Locate the cell with the specified text and output its [X, Y] center coordinate. 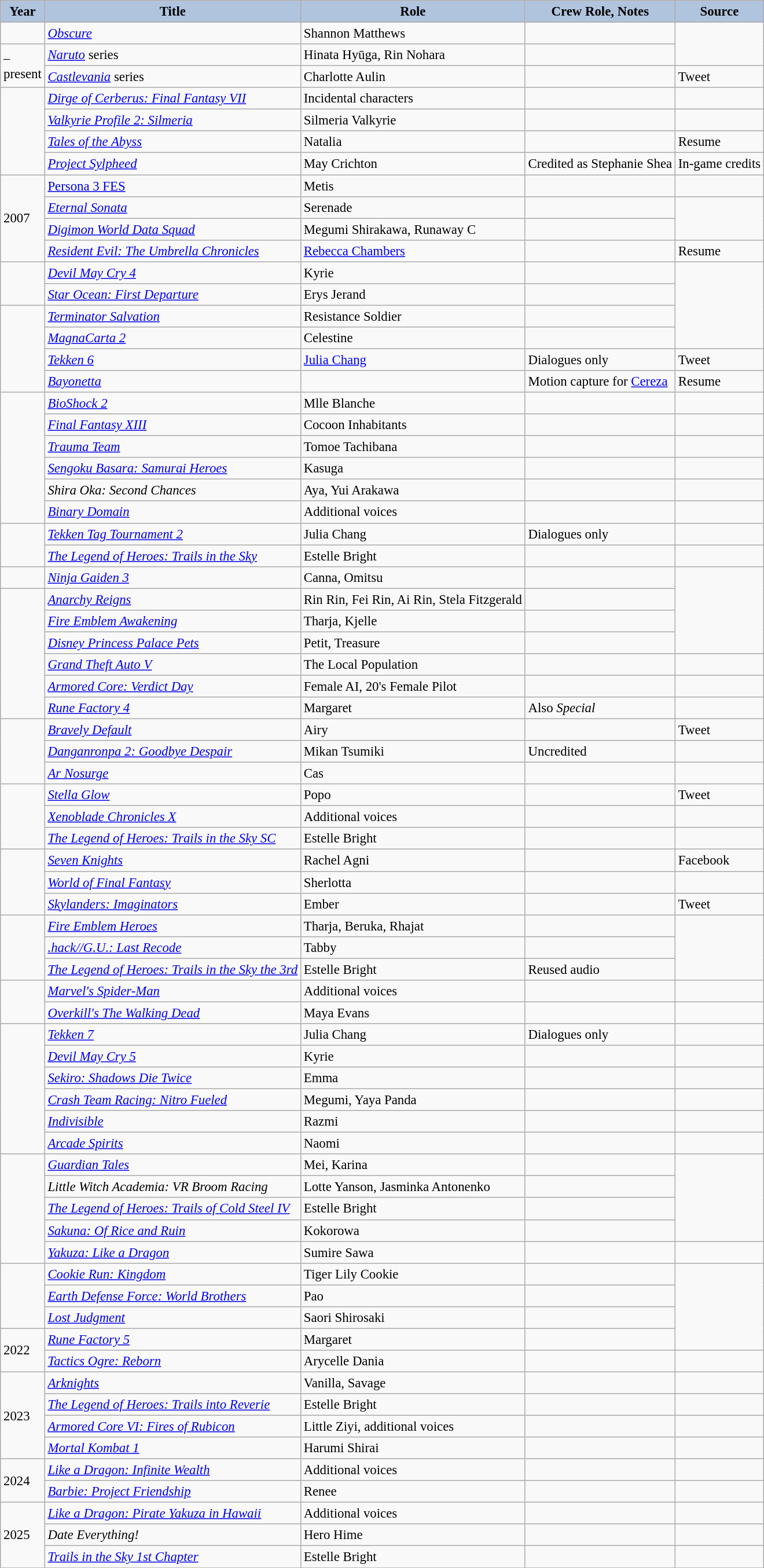
Crash Team Racing: Nitro Fueled [172, 1100]
Tekken 6 [172, 360]
Anarchy Reigns [172, 599]
Mikan Tsumiki [413, 752]
Canna, Omitsu [413, 577]
Also Special [600, 708]
Crew Role, Notes [600, 12]
Obscure [172, 34]
Rebecca Chambers [413, 251]
Pao [413, 1296]
Project Sylpheed [172, 164]
Valkyrie Profile 2: Silmeria [172, 120]
Rune Factory 4 [172, 708]
Hinata Hyūga, Rin Nohara [413, 55]
Little Witch Academia: VR Broom Racing [172, 1187]
Armored Core VI: Fires of Rubicon [172, 1427]
MagnaCarta 2 [172, 338]
Renee [413, 1492]
Stella Glow [172, 795]
Ninja Gaiden 3 [172, 577]
Tekken 7 [172, 1035]
Role [413, 12]
Serenade [413, 207]
Skylanders: Imaginators [172, 904]
Kokorowa [413, 1230]
Resistance Soldier [413, 316]
2024 [23, 1481]
Maya Evans [413, 1013]
Credited as Stephanie Shea [600, 164]
Barbie: Project Friendship [172, 1492]
Mlle Blanche [413, 404]
Natalia [413, 142]
In-game credits [719, 164]
Source [719, 12]
Danganronpa 2: Goodbye Despair [172, 752]
Overkill's The Walking Dead [172, 1013]
Tekken Tag Tournament 2 [172, 534]
Sekiro: Shadows Die Twice [172, 1078]
Terminator Salvation [172, 316]
Rachel Agni [413, 860]
Mei, Karina [413, 1165]
Ar Nosurge [172, 774]
2022 [23, 1350]
Date Everything! [172, 1535]
Naruto series [172, 55]
Megumi Shirakawa, Runaway C [413, 229]
Harumi Shirai [413, 1448]
Facebook [719, 860]
Popo [413, 795]
Tactics Ogre: Reborn [172, 1361]
Grand Theft Auto V [172, 665]
Airy [413, 730]
Cocoon Inhabitants [413, 425]
Final Fantasy XIII [172, 425]
Eternal Sonata [172, 207]
World of Final Fantasy [172, 882]
Cookie Run: Kingdom [172, 1274]
Title [172, 12]
Persona 3 FES [172, 186]
Bravely Default [172, 730]
Megumi, Yaya Panda [413, 1100]
2007 [23, 218]
Year [23, 12]
Like a Dragon: Pirate Yakuza in Hawaii [172, 1514]
Seven Knights [172, 860]
Uncredited [600, 752]
Trails in the Sky 1st Chapter [172, 1557]
Rin Rin, Fei Rin, Ai Rin, Stela Fitzgerald [413, 599]
Disney Princess Palace Pets [172, 643]
Little Ziyi, additional voices [413, 1427]
Tiger Lily Cookie [413, 1274]
Petit, Treasure [413, 643]
Armored Core: Verdict Day [172, 686]
Vanilla, Savage [413, 1383]
Tharja, Kjelle [413, 621]
Erys Jerand [413, 295]
Sherlotta [413, 882]
Sumire Sawa [413, 1252]
–present [23, 66]
Castlevania series [172, 77]
Silmeria Valkyrie [413, 120]
Arycelle Dania [413, 1361]
Metis [413, 186]
Binary Domain [172, 512]
Indivisible [172, 1122]
Motion capture for Cereza [600, 382]
Razmi [413, 1122]
Devil May Cry 5 [172, 1056]
2023 [23, 1415]
BioShock 2 [172, 404]
2025 [23, 1536]
Arknights [172, 1383]
Aya, Yui Arakawa [413, 490]
The Legend of Heroes: Trails in the Sky [172, 556]
Trauma Team [172, 447]
Sakuna: Of Rice and Ruin [172, 1230]
Saori Shirosaki [413, 1318]
Incidental characters [413, 98]
The Local Population [413, 665]
Marvel's Spider-Man [172, 991]
Lotte Yanson, Jasminka Antonenko [413, 1187]
Sengoku Basara: Samurai Heroes [172, 468]
Digimon World Data Squad [172, 229]
Celestine [413, 338]
Fire Emblem Awakening [172, 621]
Bayonetta [172, 382]
Mortal Kombat 1 [172, 1448]
Reused audio [600, 969]
Earth Defense Force: World Brothers [172, 1296]
Star Ocean: First Departure [172, 295]
The Legend of Heroes: Trails in the Sky the 3rd [172, 969]
Shannon Matthews [413, 34]
Shira Oka: Second Chances [172, 490]
Tomoe Tachibana [413, 447]
Female AI, 20's Female Pilot [413, 686]
Tales of the Abyss [172, 142]
Arcade Spirits [172, 1144]
Guardian Tales [172, 1165]
Emma [413, 1078]
Charlotte Aulin [413, 77]
Naomi [413, 1144]
Kasuga [413, 468]
.hack//G.U.: Last Recode [172, 947]
Ember [413, 904]
Xenoblade Chronicles X [172, 817]
Lost Judgment [172, 1318]
Fire Emblem Heroes [172, 926]
Resident Evil: The Umbrella Chronicles [172, 251]
Dirge of Cerberus: Final Fantasy VII [172, 98]
Tharja, Beruka, Rhajat [413, 926]
Devil May Cry 4 [172, 273]
Yakuza: Like a Dragon [172, 1252]
Hero Hime [413, 1535]
The Legend of Heroes: Trails in the Sky SC [172, 839]
The Legend of Heroes: Trails of Cold Steel IV [172, 1209]
Like a Dragon: Infinite Wealth [172, 1470]
May Crichton [413, 164]
Rune Factory 5 [172, 1339]
Tabby [413, 947]
Cas [413, 774]
The Legend of Heroes: Trails into Reverie [172, 1405]
